Scan for the cell matching the given text and deliver its (x, y) coordinate at center. 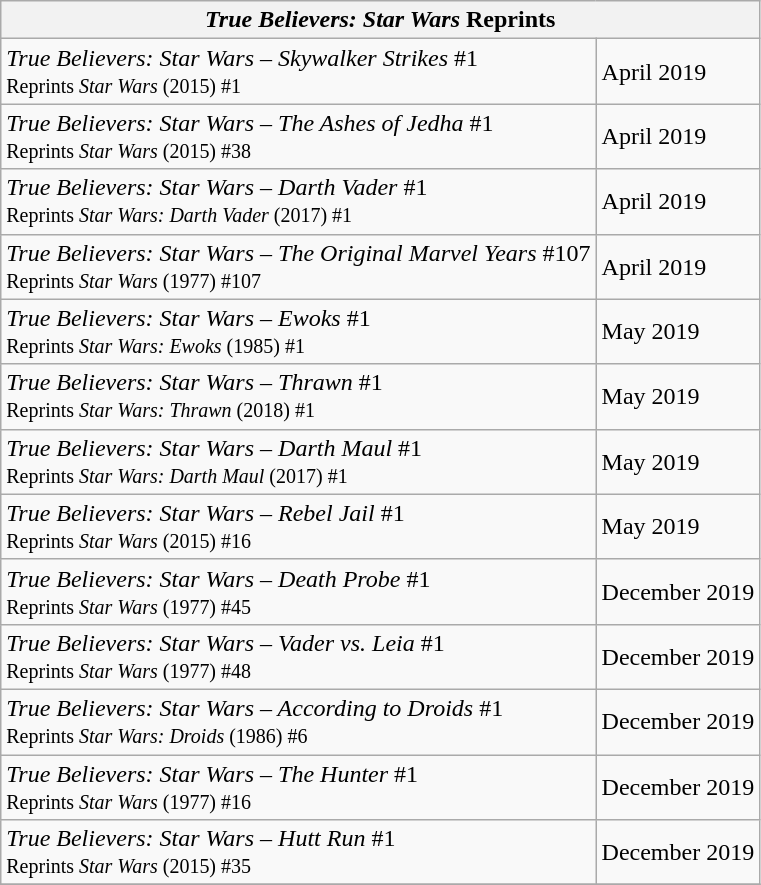
True Believers: Star Wars – The Ashes of Jedha #1Reprints Star Wars (2015) #38 (298, 136)
True Believers: Star Wars – Thrawn #1Reprints Star Wars: Thrawn (2018) #1 (298, 396)
True Believers: Star Wars – According to Droids #1Reprints Star Wars: Droids (1986) #6 (298, 722)
True Believers: Star Wars – Skywalker Strikes #1Reprints Star Wars (2015) #1 (298, 72)
True Believers: Star Wars – The Original Marvel Years #107Reprints Star Wars (1977) #107 (298, 266)
True Believers: Star Wars – Darth Maul #1Reprints Star Wars: Darth Maul (2017) #1 (298, 462)
True Believers: Star Wars – Darth Vader #1Reprints Star Wars: Darth Vader (2017) #1 (298, 202)
True Believers: Star Wars – Vader vs. Leia #1Reprints Star Wars (1977) #48 (298, 656)
True Believers: Star Wars – Death Probe #1Reprints Star Wars (1977) #45 (298, 592)
True Believers: Star Wars Reprints (380, 20)
True Believers: Star Wars – Ewoks #1Reprints Star Wars: Ewoks (1985) #1 (298, 332)
True Believers: Star Wars – Hutt Run #1Reprints Star Wars (2015) #35 (298, 852)
True Believers: Star Wars – Rebel Jail #1Reprints Star Wars (2015) #16 (298, 526)
True Believers: Star Wars – The Hunter #1Reprints Star Wars (1977) #16 (298, 786)
